Scan for the cell matching the given text and deliver its (x, y) coordinate at center. 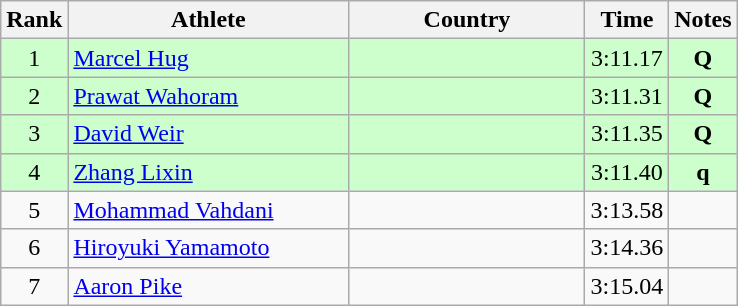
Country (467, 20)
2 (34, 96)
Notes (703, 20)
Zhang Lixin (208, 172)
3:13.58 (627, 210)
3:11.35 (627, 134)
David Weir (208, 134)
q (703, 172)
3:11.17 (627, 58)
Time (627, 20)
Mohammad Vahdani (208, 210)
Athlete (208, 20)
3:11.31 (627, 96)
3:15.04 (627, 286)
3:11.40 (627, 172)
Rank (34, 20)
4 (34, 172)
Aaron Pike (208, 286)
6 (34, 248)
Prawat Wahoram (208, 96)
7 (34, 286)
3 (34, 134)
Marcel Hug (208, 58)
1 (34, 58)
5 (34, 210)
3:14.36 (627, 248)
Hiroyuki Yamamoto (208, 248)
